Return the (x, y) coordinate for the center point of the cell that contains the specified text.  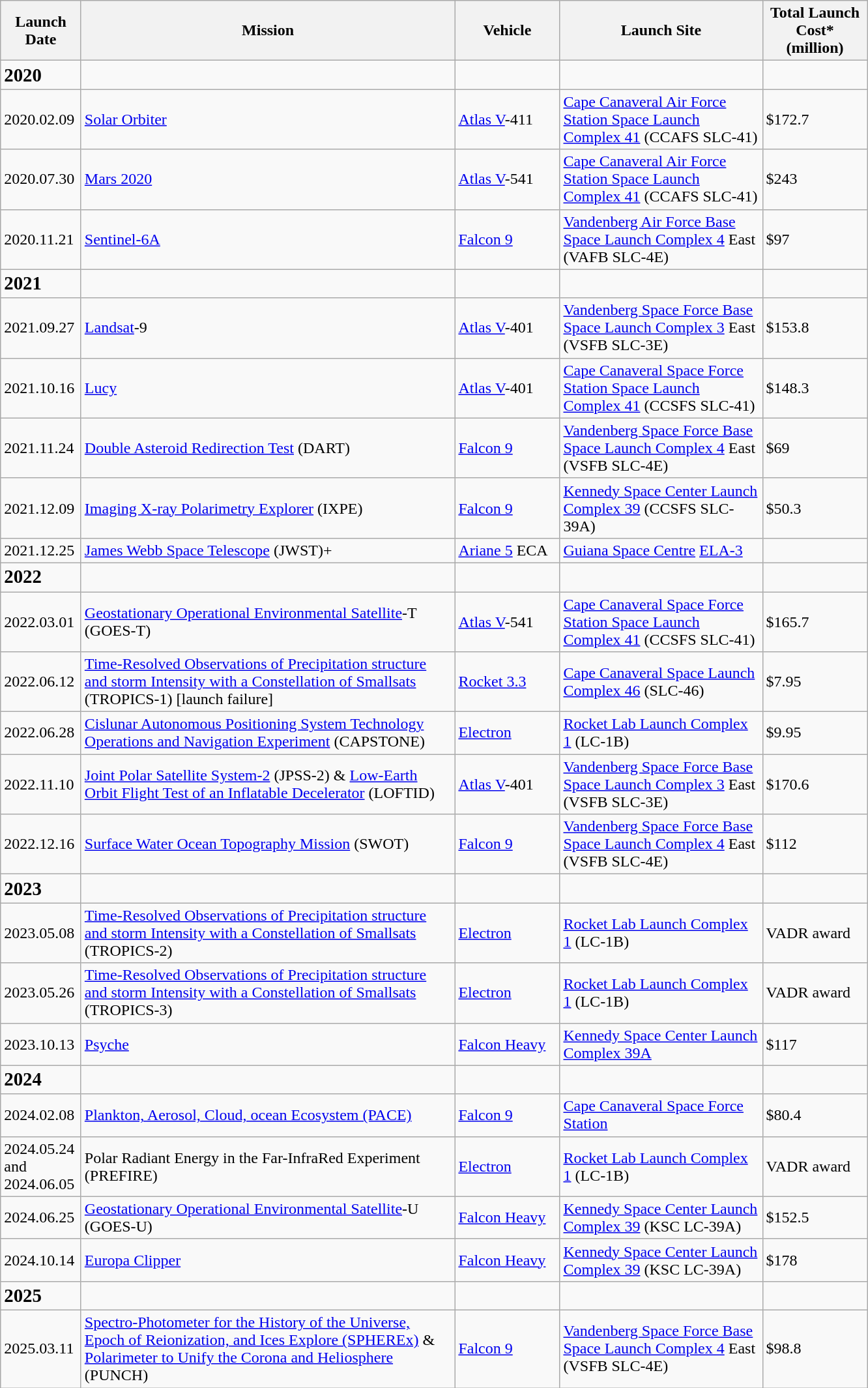
Launch Site (661, 31)
$178 (815, 1260)
$112 (815, 844)
Vehicle (507, 31)
2025 (41, 1295)
Rocket 3.3 (507, 682)
2023.10.13 (41, 1044)
Geostationary Operational Environmental Satellite-T (GOES-T) (268, 622)
$117 (815, 1044)
Lucy (268, 388)
2022.06.12 (41, 682)
Plankton, Aerosol, Cloud, ocean Ecosystem (PACE) (268, 1115)
Imaging X-ray Polarimetry Explorer (IXPE) (268, 508)
Time-Resolved Observations of Precipitation structure and storm Intensity with a Constellation of Smallsats (TROPICS-2) (268, 933)
2023.05.26 (41, 993)
2021.10.16 (41, 388)
Kennedy Space Center Launch Complex 39A (661, 1044)
Psyche (268, 1044)
$50.3 (815, 508)
$69 (815, 448)
Mars 2020 (268, 179)
Vandenberg Air Force Base Space Launch Complex 4 East (VAFB SLC-4E) (661, 239)
Surface Water Ocean Topography Mission (SWOT) (268, 844)
2021.09.27 (41, 328)
$148.3 (815, 388)
Time-Resolved Observations of Precipitation structure and storm Intensity with a Constellation of Smallsats (TROPICS-3) (268, 993)
2024.10.14 (41, 1260)
Cape Canaveral Space Force Station (661, 1115)
Total Launch Cost* (million) (815, 31)
2022.11.10 (41, 784)
$7.95 (815, 682)
2023 (41, 889)
2020.07.30 (41, 179)
2024.05.24 and 2024.06.05 (41, 1166)
$243 (815, 179)
Atlas V-411 (507, 119)
$80.4 (815, 1115)
2022 (41, 577)
Solar Orbiter (268, 119)
2021.12.25 (41, 550)
Joint Polar Satellite System-2 (JPSS-2) & Low-Earth Orbit Flight Test of an Inflatable Decelerator (LOFTID) (268, 784)
2023.05.08 (41, 933)
Ariane 5 ECA (507, 550)
Cislunar Autonomous Positioning System Technology Operations and Navigation Experiment (CAPSTONE) (268, 733)
2022.06.28 (41, 733)
Europa Clipper (268, 1260)
2021.12.09 (41, 508)
2020 (41, 75)
2022.03.01 (41, 622)
$97 (815, 239)
2024.02.08 (41, 1115)
2024.06.25 (41, 1218)
Geostationary Operational Environmental Satellite-U (GOES-U) (268, 1218)
James Webb Space Telescope (JWST)+ (268, 550)
Sentinel-6A (268, 239)
Polar Radiant Energy in the Far-InfraRed Experiment (PREFIRE) (268, 1166)
2021 (41, 284)
$165.7 (815, 622)
2020.11.21 (41, 239)
Guiana Space Centre ELA-3 (661, 550)
2020.02.09 (41, 119)
Time-Resolved Observations of Precipitation structure and storm Intensity with a Constellation of Smallsats (TROPICS-1) [launch failure] (268, 682)
$172.7 (815, 119)
$153.8 (815, 328)
Kennedy Space Center Launch Complex 39 (CCSFS SLC-39A) (661, 508)
$9.95 (815, 733)
Landsat-9 (268, 328)
2022.12.16 (41, 844)
$98.8 (815, 1348)
Mission (268, 31)
2025.03.11 (41, 1348)
$152.5 (815, 1218)
Launch Date (41, 31)
$170.6 (815, 784)
Cape Canaveral Space Launch Complex 46 (SLC-46) (661, 682)
Double Asteroid Redirection Test (DART) (268, 448)
2021.11.24 (41, 448)
2024 (41, 1080)
